Find where the given text appears and provide that cell's center as [x, y] coordinate. 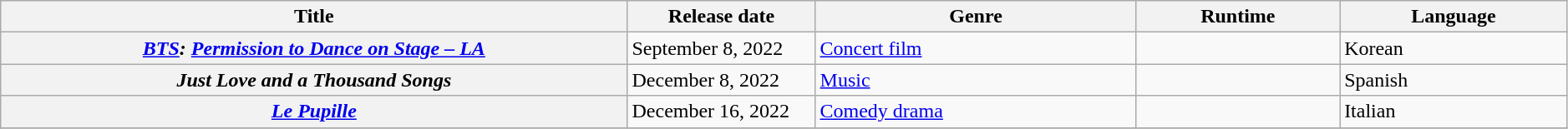
Korean [1454, 48]
Genre [976, 17]
December 16, 2022 [722, 112]
Release date [722, 17]
Music [976, 80]
Language [1454, 17]
Le Pupille [314, 112]
Concert film [976, 48]
December 8, 2022 [722, 80]
Runtime [1238, 17]
Just Love and a Thousand Songs [314, 80]
BTS: Permission to Dance on Stage – LA [314, 48]
September 8, 2022 [722, 48]
Italian [1454, 112]
Comedy drama [976, 112]
Spanish [1454, 80]
Title [314, 17]
